Return (x, y) of the center of cell containing provided text 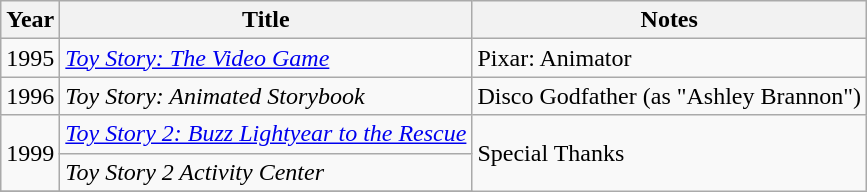
Toy Story 2 Activity Center (266, 172)
Disco Godfather (as "Ashley Brannon") (670, 96)
Toy Story 2: Buzz Lightyear to the Rescue (266, 134)
1995 (30, 58)
Notes (670, 20)
Toy Story: Animated Storybook (266, 96)
Year (30, 20)
1999 (30, 153)
Toy Story: The Video Game (266, 58)
Title (266, 20)
Pixar: Animator (670, 58)
Special Thanks (670, 153)
1996 (30, 96)
